Pinpoint the cell where the given text exists, returning its [X, Y] midpoint coordinate. 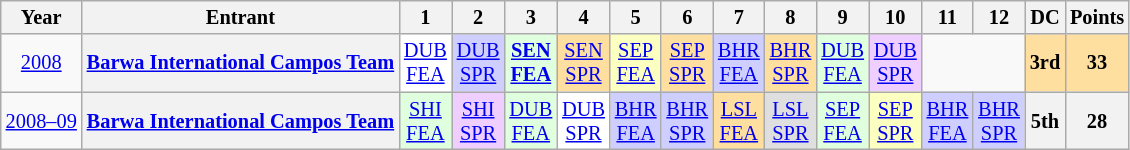
3rd [1045, 63]
5 [636, 17]
Points [1097, 17]
12 [999, 17]
2008 [42, 63]
LSLFEA [739, 121]
6 [687, 17]
Entrant [240, 17]
Year [42, 17]
7 [739, 17]
5th [1045, 121]
SENFEA [530, 63]
LSLSPR [791, 121]
28 [1097, 121]
SHISPR [478, 121]
1 [426, 17]
11 [948, 17]
9 [842, 17]
2008–09 [42, 121]
3 [530, 17]
33 [1097, 63]
4 [584, 17]
10 [896, 17]
SHIFEA [426, 121]
DC [1045, 17]
8 [791, 17]
2 [478, 17]
SENSPR [584, 63]
